Pinpoint the cell where the given text exists, returning its [x, y] midpoint coordinate. 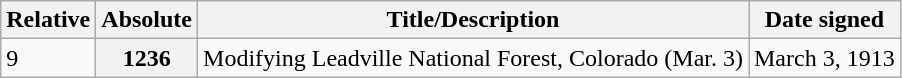
1236 [147, 58]
March 3, 1913 [824, 58]
Title/Description [474, 20]
Date signed [824, 20]
9 [48, 58]
Modifying Leadville National Forest, Colorado (Mar. 3) [474, 58]
Relative [48, 20]
Absolute [147, 20]
